Pinpoint the cell where the given text exists, returning its [x, y] midpoint coordinate. 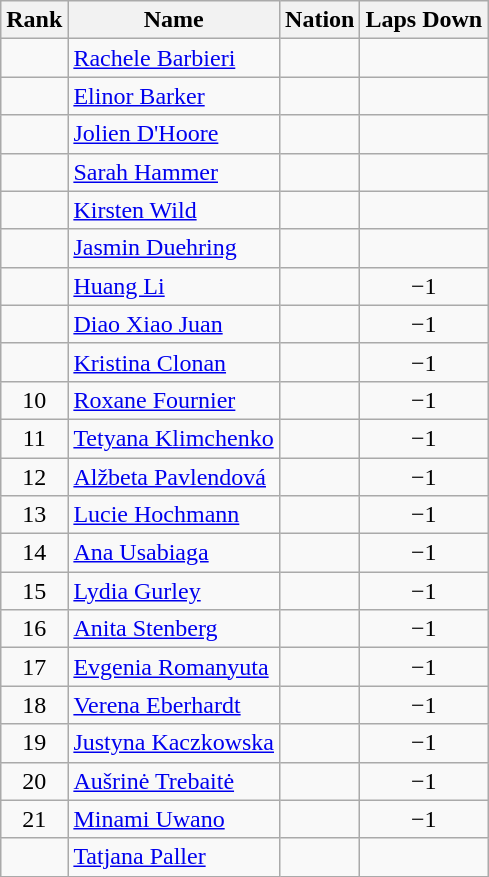
Evgenia Romanyuta [174, 667]
Kristina Clonan [174, 362]
13 [34, 515]
Diao Xiao Juan [174, 324]
Rachele Barbieri [174, 58]
Ana Usabiaga [174, 553]
21 [34, 819]
19 [34, 743]
Roxane Fournier [174, 400]
Minami Uwano [174, 819]
Elinor Barker [174, 96]
Tatjana Paller [174, 857]
Verena Eberhardt [174, 705]
11 [34, 438]
Rank [34, 20]
Laps Down [424, 20]
Jolien D'Hoore [174, 134]
16 [34, 629]
Huang Li [174, 286]
Aušrinė Trebaitė [174, 781]
Jasmin Duehring [174, 248]
Nation [320, 20]
10 [34, 400]
Justyna Kaczkowska [174, 743]
15 [34, 591]
Alžbeta Pavlendová [174, 477]
18 [34, 705]
Name [174, 20]
Anita Stenberg [174, 629]
17 [34, 667]
Tetyana Klimchenko [174, 438]
Sarah Hammer [174, 172]
12 [34, 477]
Lydia Gurley [174, 591]
Lucie Hochmann [174, 515]
Kirsten Wild [174, 210]
20 [34, 781]
14 [34, 553]
